Output the [X, Y] coordinate of the center of the cell containing the given text.  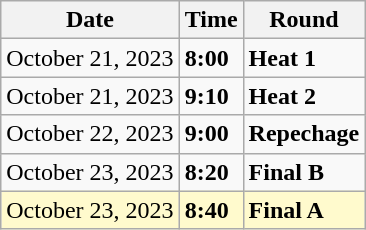
8:20 [211, 172]
Final A [304, 210]
9:10 [211, 96]
8:00 [211, 58]
Repechage [304, 134]
8:40 [211, 210]
Round [304, 20]
Date [90, 20]
October 22, 2023 [90, 134]
Time [211, 20]
Final B [304, 172]
9:00 [211, 134]
Heat 1 [304, 58]
Heat 2 [304, 96]
